Provide the [X, Y] coordinate of the cell's center where the given text is located.  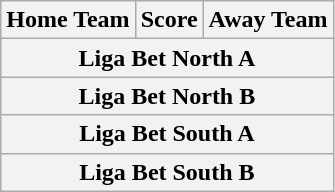
Liga Bet South A [167, 134]
Away Team [268, 20]
Score [169, 20]
Home Team [68, 20]
Liga Bet North B [167, 96]
Liga Bet North A [167, 58]
Liga Bet South B [167, 172]
